Provide the (x, y) coordinate of the cell's center where the given text is located.  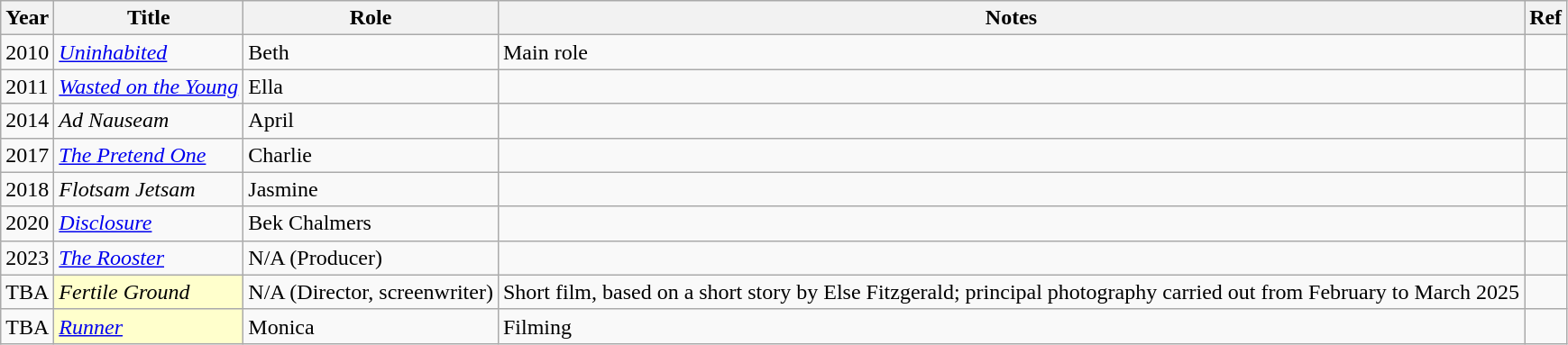
Beth (371, 52)
The Pretend One (149, 155)
Filming (1011, 326)
2014 (27, 121)
Wasted on the Young (149, 86)
2018 (27, 189)
Ad Nauseam (149, 121)
April (371, 121)
Bek Chalmers (371, 223)
Ella (371, 86)
Jasmine (371, 189)
Title (149, 18)
Short film, based on a short story by Else Fitzgerald; principal photography carried out from February to March 2025 (1011, 292)
Main role (1011, 52)
2010 (27, 52)
2017 (27, 155)
Charlie (371, 155)
N/A (Director, screenwriter) (371, 292)
2020 (27, 223)
N/A (Producer) (371, 258)
Ref (1545, 18)
Fertile Ground (149, 292)
2011 (27, 86)
Year (27, 18)
Monica (371, 326)
Runner (149, 326)
Uninhabited (149, 52)
Notes (1011, 18)
Flotsam Jetsam (149, 189)
Role (371, 18)
Disclosure (149, 223)
The Rooster (149, 258)
2023 (27, 258)
